Return [X, Y] of the center of cell containing provided text 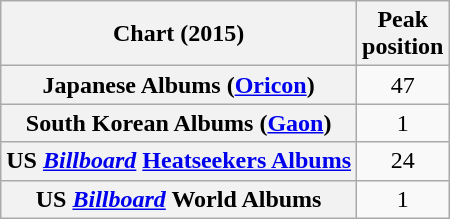
Japanese Albums (Oricon) [179, 85]
47 [403, 85]
Chart (2015) [179, 34]
24 [403, 161]
South Korean Albums (Gaon) [179, 123]
Peakposition [403, 34]
US Billboard World Albums [179, 199]
US Billboard Heatseekers Albums [179, 161]
